Locate the cell with the specified text and output its (X, Y) center coordinate. 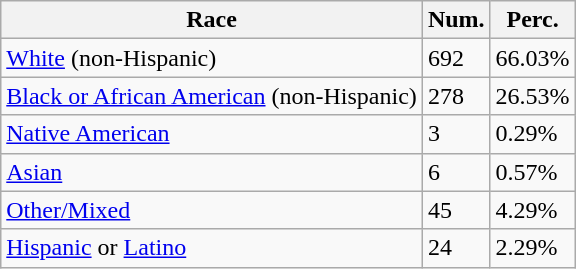
0.57% (532, 172)
Race (212, 20)
66.03% (532, 58)
278 (456, 96)
692 (456, 58)
45 (456, 210)
Other/Mixed (212, 210)
Num. (456, 20)
0.29% (532, 134)
6 (456, 172)
26.53% (532, 96)
24 (456, 248)
2.29% (532, 248)
4.29% (532, 210)
White (non-Hispanic) (212, 58)
Native American (212, 134)
Asian (212, 172)
Black or African American (non-Hispanic) (212, 96)
Perc. (532, 20)
3 (456, 134)
Hispanic or Latino (212, 248)
